Determine the (X, Y) coordinate at the center of the cell enclosing the given text.  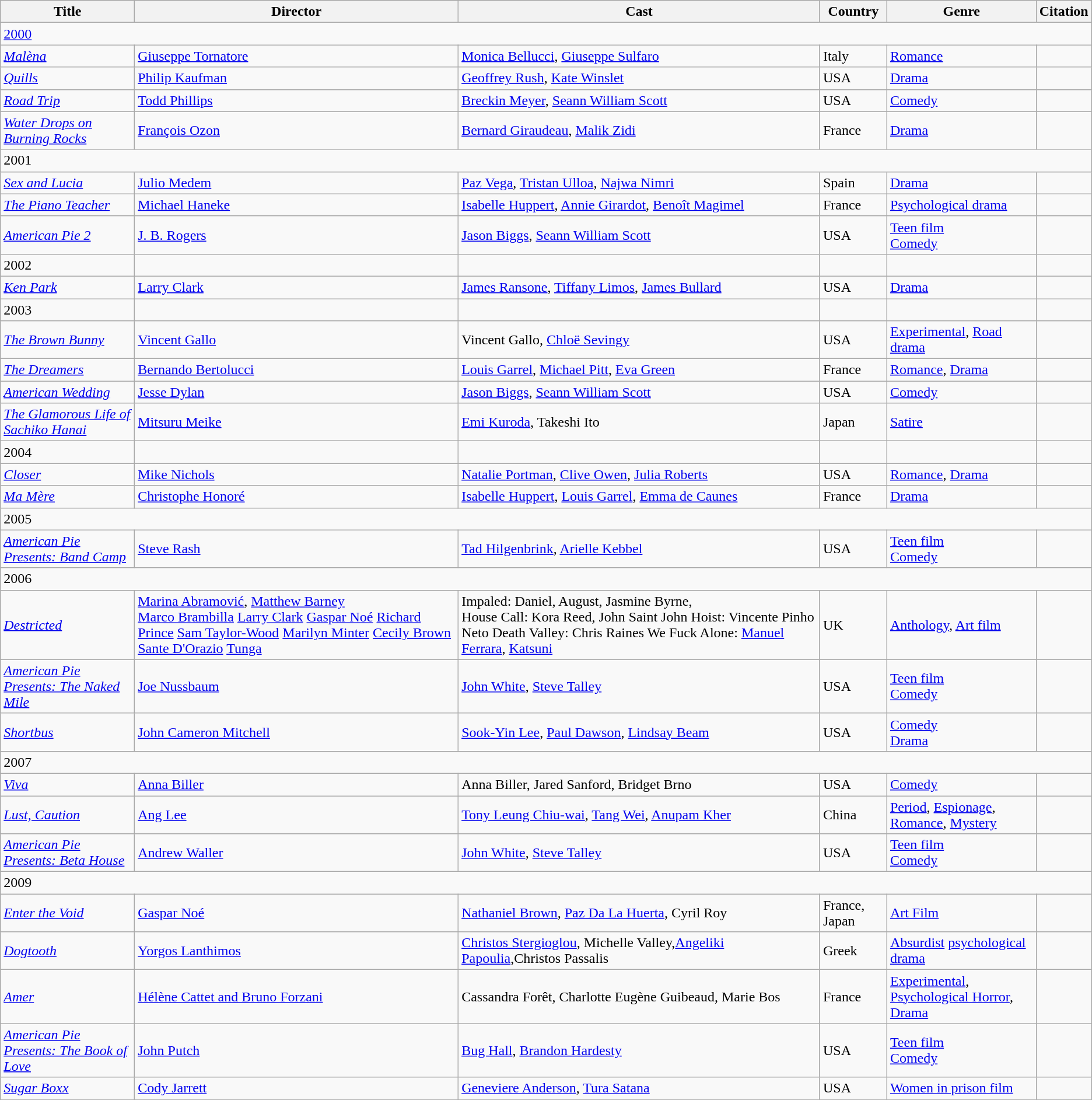
Director (296, 12)
ComedyDrama (961, 732)
Larry Clark (296, 287)
Amer (68, 997)
Sook-Yin Lee, Paul Dawson, Lindsay Beam (639, 732)
2004 (68, 452)
China (853, 815)
J. B. Rogers (296, 235)
Satire (961, 422)
Mitsuru Meike (296, 422)
Experimental, Road drama (961, 340)
Sugar Boxx (68, 1088)
Joe Nussbaum (296, 686)
Spain (853, 183)
2000 (546, 34)
Breckin Meyer, Seann William Scott (639, 100)
Cassandra Forêt, Charlotte Eugène Guibeaud, Marie Bos (639, 997)
Ma Mère (68, 497)
American Wedding (68, 392)
Monica Bellucci, Giuseppe Sulfaro (639, 56)
Ken Park (68, 287)
Bernard Giraudeau, Malik Zidi (639, 131)
2007 (546, 762)
Todd Phillips (296, 100)
Cast (639, 12)
American Pie Presents: Band Camp (68, 549)
Psychological drama (961, 205)
John Cameron Mitchell (296, 732)
Gaspar Noé (296, 913)
Quills (68, 78)
Yorgos Lanthimos (296, 951)
Italy (853, 56)
Isabelle Huppert, Louis Garrel, Emma de Caunes (639, 497)
Closer (68, 474)
American Pie 2 (68, 235)
2002 (68, 265)
2005 (546, 519)
Giuseppe Tornatore (296, 56)
Hélène Cattet and Bruno Forzani (296, 997)
Enter the Void (68, 913)
2001 (546, 160)
France, Japan (853, 913)
Jesse Dylan (296, 392)
Michael Haneke (296, 205)
Absurdist psychological drama (961, 951)
Emi Kuroda, Takeshi Ito (639, 422)
Period, Espionage, Romance, Mystery (961, 815)
François Ozon (296, 131)
The Glamorous Life of Sachiko Hanai (68, 422)
Country (853, 12)
Title (68, 12)
Experimental, Psychological Horror, Drama (961, 997)
Ang Lee (296, 815)
Anthology, Art film (961, 624)
Isabelle Huppert, Annie Girardot, Benoît Magimel (639, 205)
American Pie Presents: The Book of Love (68, 1050)
Dogtooth (68, 951)
Natalie Portman, Clive Owen, Julia Roberts (639, 474)
American Pie Presents: The Naked Mile (68, 686)
Steve Rash (296, 549)
Lust, Caution (68, 815)
Sex and Lucia (68, 183)
Greek (853, 951)
American Pie Presents: Beta House (68, 853)
Genre (961, 12)
Romance (961, 56)
Tad Hilgenbrink, Arielle Kebbel (639, 549)
Japan (853, 422)
Women in prison film (961, 1088)
Julio Medem (296, 183)
John Putch (296, 1050)
Geneviere Anderson, Tura Satana (639, 1088)
Bernando Bertolucci (296, 370)
Christos Stergioglou, Michelle Valley,Angeliki Papoulia,Christos Passalis (639, 951)
Bug Hall, Brandon Hardesty (639, 1050)
Destricted (68, 624)
Malèna (68, 56)
Paz Vega, Tristan Ulloa, Najwa Nimri (639, 183)
Water Drops on Burning Rocks (68, 131)
James Ransone, Tiffany Limos, James Bullard (639, 287)
Viva (68, 784)
Tony Leung Chiu-wai, Tang Wei, Anupam Kher (639, 815)
Shortbus (68, 732)
Andrew Waller (296, 853)
2006 (546, 579)
Citation (1064, 12)
The Piano Teacher (68, 205)
Nathaniel Brown, Paz Da La Huerta, Cyril Roy (639, 913)
UK (853, 624)
Mike Nichols (296, 474)
2003 (68, 310)
Art Film (961, 913)
Road Trip (68, 100)
Vincent Gallo, Chloë Sevingy (639, 340)
The Brown Bunny (68, 340)
Anna Biller (296, 784)
Geoffrey Rush, Kate Winslet (639, 78)
2009 (546, 883)
Louis Garrel, Michael Pitt, Eva Green (639, 370)
Philip Kaufman (296, 78)
The Dreamers (68, 370)
Christophe Honoré (296, 497)
Vincent Gallo (296, 340)
Anna Biller, Jared Sanford, Bridget Brno (639, 784)
Cody Jarrett (296, 1088)
